Extract the (x, y) coordinate from the center of the cell holding the provided text.  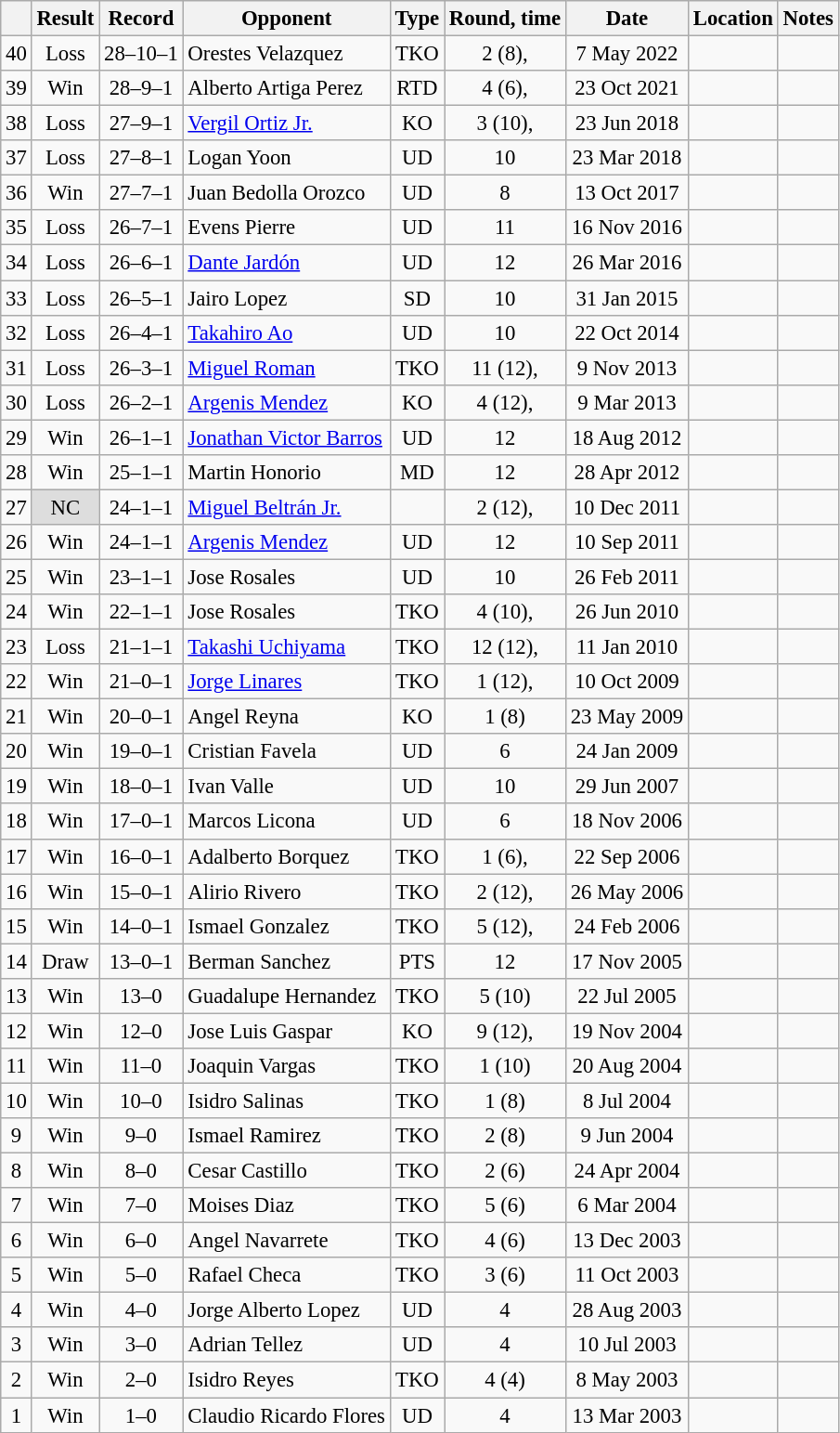
Notes (808, 19)
26 May 2006 (627, 892)
Jairo Lopez (286, 298)
Jose Luis Gaspar (286, 1031)
21–0–1 (141, 682)
10 Dec 2011 (627, 507)
26–5–1 (141, 298)
25 (17, 577)
24 Apr 2004 (627, 1171)
1 (6), (505, 856)
7–0 (141, 1205)
Cristian Favela (286, 751)
2 (8), (505, 54)
9 (17, 1136)
11 (12), (505, 368)
8–0 (141, 1171)
15–0–1 (141, 892)
7 May 2022 (627, 54)
34 (17, 263)
19 Nov 2004 (627, 1031)
23 Mar 2018 (627, 158)
Rafael Checa (286, 1275)
15 (17, 926)
6 Mar 2004 (627, 1205)
5–0 (141, 1275)
28–10–1 (141, 54)
13–0–1 (141, 961)
26 Mar 2016 (627, 263)
Angel Navarrete (286, 1241)
Adrian Tellez (286, 1346)
27–9–1 (141, 124)
9 Nov 2013 (627, 368)
16–0–1 (141, 856)
Takahiro Ao (286, 332)
29 Jun 2007 (627, 787)
4 (10), (505, 612)
Alberto Artiga Perez (286, 88)
Miguel Roman (286, 368)
SD (417, 298)
Claudio Ricardo Flores (286, 1415)
20 (17, 751)
6–0 (141, 1241)
MD (417, 473)
17 Nov 2005 (627, 961)
19 (17, 787)
24 Feb 2006 (627, 926)
13 Mar 2003 (627, 1415)
23 (17, 647)
26–4–1 (141, 332)
3 (17, 1346)
22 Oct 2014 (627, 332)
31 Jan 2015 (627, 298)
32 (17, 332)
28 Aug 2003 (627, 1310)
8 May 2003 (627, 1380)
24 (17, 612)
28 Apr 2012 (627, 473)
Record (141, 19)
5 (17, 1275)
1 (17, 1415)
10 Sep 2011 (627, 542)
3–0 (141, 1346)
25–1–1 (141, 473)
4 (6) (505, 1241)
10–0 (141, 1101)
27 (17, 507)
23–1–1 (141, 577)
4 (12), (505, 402)
1 (12), (505, 682)
Cesar Castillo (286, 1171)
Guadalupe Hernandez (286, 997)
3 (6) (505, 1275)
26 Jun 2010 (627, 612)
Jonathan Victor Barros (286, 437)
20–0–1 (141, 717)
33 (17, 298)
1 (10) (505, 1066)
40 (17, 54)
NC (65, 507)
24 Jan 2009 (627, 751)
Adalberto Borquez (286, 856)
4–0 (141, 1310)
1–0 (141, 1415)
22–1–1 (141, 612)
23 Jun 2018 (627, 124)
31 (17, 368)
21 (17, 717)
26–6–1 (141, 263)
17–0–1 (141, 822)
Miguel Beltrán Jr. (286, 507)
Location (733, 19)
Opponent (286, 19)
14 (17, 961)
Martin Honorio (286, 473)
Alirio Rivero (286, 892)
Jorge Alberto Lopez (286, 1310)
5 (10) (505, 997)
Joaquin Vargas (286, 1066)
16 (17, 892)
22 Sep 2006 (627, 856)
Takashi Uchiyama (286, 647)
26–3–1 (141, 368)
Dante Jardón (286, 263)
4 (6), (505, 88)
Date (627, 19)
2 (17, 1380)
Ivan Valle (286, 787)
12–0 (141, 1031)
28 (17, 473)
18 Nov 2006 (627, 822)
Draw (65, 961)
18 (17, 822)
30 (17, 402)
9 Jun 2004 (627, 1136)
37 (17, 158)
13 Oct 2017 (627, 193)
14–0–1 (141, 926)
26 (17, 542)
36 (17, 193)
16 Nov 2016 (627, 228)
35 (17, 228)
23 May 2009 (627, 717)
13 Dec 2003 (627, 1241)
22 (17, 682)
5 (12), (505, 926)
Ismael Ramirez (286, 1136)
11–0 (141, 1066)
Isidro Salinas (286, 1101)
Juan Bedolla Orozco (286, 193)
18–0–1 (141, 787)
Logan Yoon (286, 158)
29 (17, 437)
3 (10), (505, 124)
Type (417, 19)
9–0 (141, 1136)
11 Jan 2010 (627, 647)
22 Jul 2005 (627, 997)
Angel Reyna (286, 717)
9 (12), (505, 1031)
26–1–1 (141, 437)
13–0 (141, 997)
26–2–1 (141, 402)
18 Aug 2012 (627, 437)
10 Jul 2003 (627, 1346)
12 (12), (505, 647)
Isidro Reyes (286, 1380)
4 (4) (505, 1380)
39 (17, 88)
9 Mar 2013 (627, 402)
2 (6) (505, 1171)
28–9–1 (141, 88)
20 Aug 2004 (627, 1066)
27–7–1 (141, 193)
26 Feb 2011 (627, 577)
PTS (417, 961)
Marcos Licona (286, 822)
11 Oct 2003 (627, 1275)
19–0–1 (141, 751)
23 Oct 2021 (627, 88)
17 (17, 856)
Moises Diaz (286, 1205)
27–8–1 (141, 158)
13 (17, 997)
Result (65, 19)
Vergil Ortiz Jr. (286, 124)
Berman Sanchez (286, 961)
Ismael Gonzalez (286, 926)
5 (6) (505, 1205)
Evens Pierre (286, 228)
Orestes Velazquez (286, 54)
Round, time (505, 19)
8 Jul 2004 (627, 1101)
10 Oct 2009 (627, 682)
38 (17, 124)
7 (17, 1205)
2 (8) (505, 1136)
Jorge Linares (286, 682)
2–0 (141, 1380)
RTD (417, 88)
21–1–1 (141, 647)
26–7–1 (141, 228)
